Identify which cell holds the provided text, then report its (x, y) central coordinate. 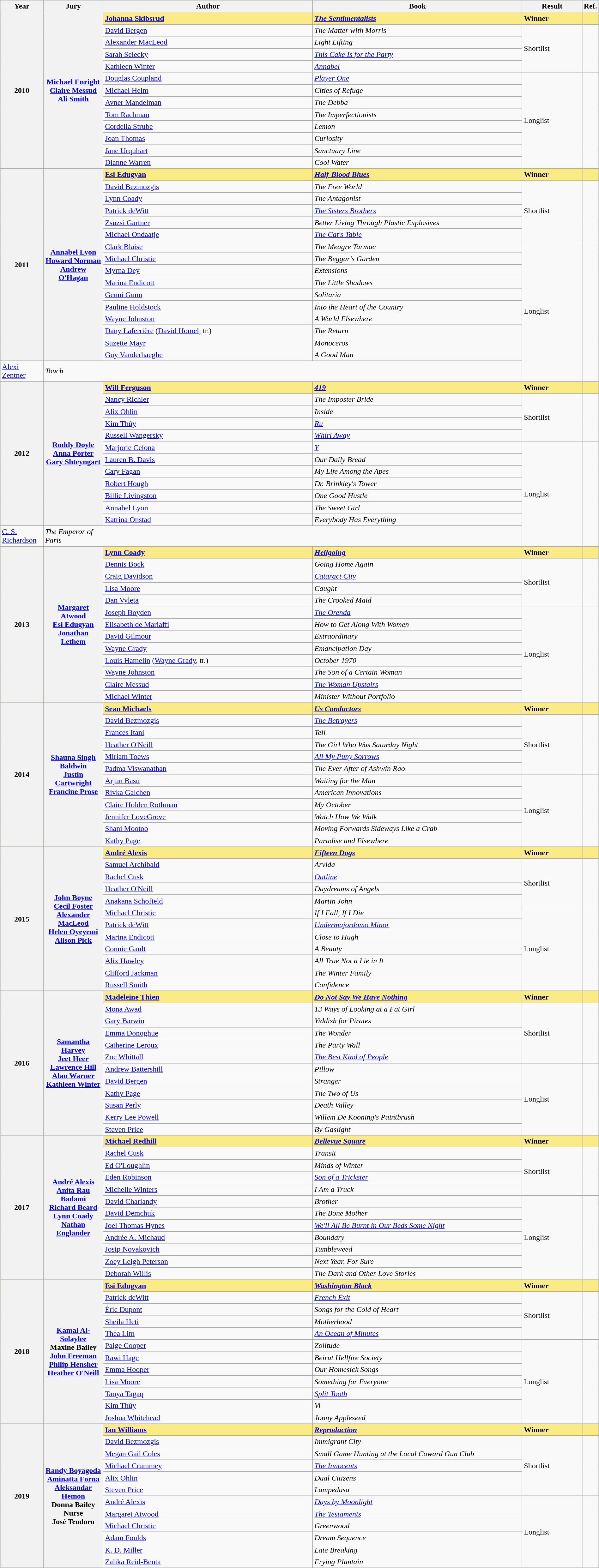
The Emperor of Paris (73, 536)
Beirut Hellfire Society (418, 1358)
Late Breaking (418, 1550)
Extraordinary (418, 636)
Samuel Archibald (208, 865)
Cool Water (418, 163)
All My Puny Sorrows (418, 757)
The Innocents (418, 1466)
The Sweet Girl (418, 508)
Dual Citizens (418, 1478)
Zsuzsi Gartner (208, 223)
Author (208, 6)
Days by Moonlight (418, 1502)
Solitaria (418, 295)
Tumbleweed (418, 1249)
The Dark and Other Love Stories (418, 1273)
Inside (418, 412)
Extensions (418, 271)
How to Get Along With Women (418, 624)
Alexander MacLeod (208, 42)
Margaret Atwood (208, 1514)
The Meagre Tarmac (418, 247)
Alexi Zentner (22, 371)
Split Tooth (418, 1394)
An Ocean of Minutes (418, 1334)
Dr. Brinkley's Tower (418, 484)
Death Valley (418, 1105)
Kathleen Winter (208, 66)
A Beauty (418, 949)
Watch How We Walk (418, 817)
Billie Livingston (208, 496)
Next Year, For Sure (418, 1261)
Suzette Mayr (208, 343)
The Matter with Morris (418, 30)
André AlexisAnita Rau BadamiRichard BeardLynn CoadyNathan Englander (73, 1208)
K. D. Miller (208, 1550)
Samantha HarveyJeet HeerLawrence HillAlan WarnerKathleen Winter (73, 1063)
Zoey Leigh Peterson (208, 1261)
Sean Michaels (208, 708)
My Life Among the Apes (418, 472)
The Two of Us (418, 1093)
419 (418, 387)
Rawi Hage (208, 1358)
Minds of Winter (418, 1165)
Wayne Grady (208, 648)
Claire Messud (208, 684)
Joan Thomas (208, 138)
One Good Hustle (418, 496)
Bellevue Square (418, 1141)
Greenwood (418, 1526)
2018 (22, 1352)
2010 (22, 90)
Player One (418, 78)
The Little Shadows (418, 283)
Kerry Lee Powell (208, 1117)
Songs for the Cold of Heart (418, 1309)
Deborah Willis (208, 1273)
2019 (22, 1496)
Éric Dupont (208, 1309)
Katrina Onstad (208, 520)
David Chariandy (208, 1201)
Zalika Reid-Benta (208, 1562)
David Demchuk (208, 1213)
Susan Perly (208, 1105)
Robert Hough (208, 484)
Cities of Refuge (418, 90)
Something for Everyone (418, 1382)
Margaret AtwoodEsi EdugyanJonathan Lethem (73, 625)
American Innovations (418, 793)
Douglas Coupland (208, 78)
Zolitude (418, 1346)
Johanna Skibsrud (208, 18)
Jury (73, 6)
Eden Robinson (208, 1177)
Roddy DoyleAnna PorterGary Shteyngart (73, 454)
The Ever After of Ashwin Rao (418, 769)
Boundary (418, 1237)
Ian Williams (208, 1430)
Our Daily Bread (418, 460)
Michael Ondaatje (208, 235)
Reproduction (418, 1430)
Shani Mootoo (208, 829)
Our Homesick Songs (418, 1370)
Dany Laferrière (David Homel, tr.) (208, 331)
Curiosity (418, 138)
Elisabeth de Mariaffi (208, 624)
Confidence (418, 985)
My October (418, 805)
A World Elsewhere (418, 319)
Mona Awad (208, 1009)
C. S. Richardson (22, 536)
Josip Novakovich (208, 1249)
Close to Hugh (418, 937)
The Free World (418, 187)
Miriam Toews (208, 757)
Year (22, 6)
Ref. (590, 6)
2017 (22, 1208)
Rivka Galchen (208, 793)
Pauline Holdstock (208, 307)
Paige Cooper (208, 1346)
Y (418, 448)
The Testaments (418, 1514)
Son of a Trickster (418, 1177)
Kamal Al-SolayleeMaxine BaileyJohn FreemanPhilip HensherHeather O'Neill (73, 1352)
Washington Black (418, 1285)
The Girl Who Was Saturday Night (418, 744)
Michael Winter (208, 696)
Light Lifting (418, 42)
John BoyneCecil FosterAlexander MacLeodHelen OyeyemiAlison Pick (73, 919)
The Imperfectionists (418, 114)
Daydreams of Angels (418, 889)
Cary Fagan (208, 472)
Gary Barwin (208, 1021)
Moving Forwards Sideways Like a Crab (418, 829)
Outline (418, 877)
Tell (418, 732)
Annabel (418, 66)
2011 (22, 265)
Adam Foulds (208, 1538)
Dianne Warren (208, 163)
Pillow (418, 1069)
Connie Gault (208, 949)
Caught (418, 588)
Whirl Away (418, 436)
Michael Crummey (208, 1466)
Monoceros (418, 343)
Annabel Lyon (208, 508)
Anakana Schofield (208, 901)
2012 (22, 454)
Motherhood (418, 1322)
Emma Hooper (208, 1370)
Going Home Again (418, 564)
By Gaslight (418, 1129)
If I Fall, If I Die (418, 913)
Book (418, 6)
Tanya Tagaq (208, 1394)
Touch (73, 371)
The Bone Mother (418, 1213)
Waiting for the Man (418, 781)
Russell Wangersky (208, 436)
Paradise and Elsewhere (418, 841)
2015 (22, 919)
Madeleine Thien (208, 997)
13 Ways of Looking at a Fat Girl (418, 1009)
Andrew Battershill (208, 1069)
Cordelia Strube (208, 126)
The Wonder (418, 1033)
All True Not a Lie in It (418, 961)
Yiddish for Pirates (418, 1021)
Martin John (418, 901)
Andrée A. Michaud (208, 1237)
Ed O'Loughlin (208, 1165)
Sarah Selecky (208, 54)
2013 (22, 625)
Annabel LyonHoward NormanAndrew O'Hagan (73, 265)
Fifteen Dogs (418, 853)
Clark Blaise (208, 247)
Half-Blood Blues (418, 175)
Genni Gunn (208, 295)
Michael EnrightClaire MessudAli Smith (73, 90)
Us Conductors (418, 708)
Brother (418, 1201)
David Gilmour (208, 636)
Jane Urquhart (208, 151)
Arvida (418, 865)
The Return (418, 331)
Thea Lim (208, 1334)
Megan Gail Coles (208, 1454)
Michael Helm (208, 90)
I Am a Truck (418, 1189)
October 1970 (418, 660)
Into the Heart of the Country (418, 307)
Transit (418, 1153)
Dan Vyleta (208, 600)
Willem De Kooning's Paintbrush (418, 1117)
Russell Smith (208, 985)
The Crooked Maid (418, 600)
Vi (418, 1406)
Better Living Through Plastic Explosives (418, 223)
Dream Sequence (418, 1538)
The Betrayers (418, 720)
Cataract City (418, 576)
Joshua Whitehead (208, 1418)
Immigrant City (418, 1442)
Everybody Has Everything (418, 520)
This Cake Is for the Party (418, 54)
Do Not Say We Have Nothing (418, 997)
Frances Itani (208, 732)
Ru (418, 424)
The Orenda (418, 612)
Catherine Leroux (208, 1045)
Guy Vanderhaeghe (208, 355)
The Woman Upstairs (418, 684)
The Cat's Table (418, 235)
Sanctuary Line (418, 151)
Alix Hawley (208, 961)
Padma Viswanathan (208, 769)
The Sentimentalists (418, 18)
Jennifer LoveGrove (208, 817)
The Imposter Bride (418, 400)
The Beggar's Garden (418, 259)
2014 (22, 774)
Joel Thomas Hynes (208, 1225)
Tom Rachman (208, 114)
Randy BoyagodaAminatta FornaAleksandar HemonDonna Bailey NurseJosé Teodoro (73, 1496)
Minister Without Portfolio (418, 696)
French Exit (418, 1297)
Lampedusa (418, 1490)
Shauna Singh BaldwinJustin CartwrightFrancine Prose (73, 774)
Joseph Boyden (208, 612)
Emma Donoghue (208, 1033)
Jonny Appleseed (418, 1418)
Sheila Heti (208, 1322)
Result (552, 6)
Louis Hamelin (Wayne Grady, tr.) (208, 660)
Michael Redhill (208, 1141)
The Sisters Brothers (418, 211)
Hellgoing (418, 552)
Dennis Bock (208, 564)
Clifford Jackman (208, 973)
Marjorie Celona (208, 448)
The Son of a Certain Woman (418, 672)
Lauren B. Davis (208, 460)
We'll All Be Burnt in Our Beds Some Night (418, 1225)
Emancipation Day (418, 648)
2016 (22, 1063)
Undermajordomo Minor (418, 925)
Avner Mandelman (208, 102)
Small Game Hunting at the Local Coward Gun Club (418, 1454)
Zoe Whittall (208, 1057)
Nancy Richler (208, 400)
Lemon (418, 126)
The Party Wall (418, 1045)
The Best Kind of People (418, 1057)
Michelle Winters (208, 1189)
Stranger (418, 1081)
A Good Man (418, 355)
The Winter Family (418, 973)
Frying Plantain (418, 1562)
The Debba (418, 102)
Arjun Basu (208, 781)
Craig Davidson (208, 576)
Myrna Dey (208, 271)
The Antagonist (418, 199)
Claire Holden Rothman (208, 805)
Will Ferguson (208, 387)
